Locate the cell with the specified text and output its [x, y] center coordinate. 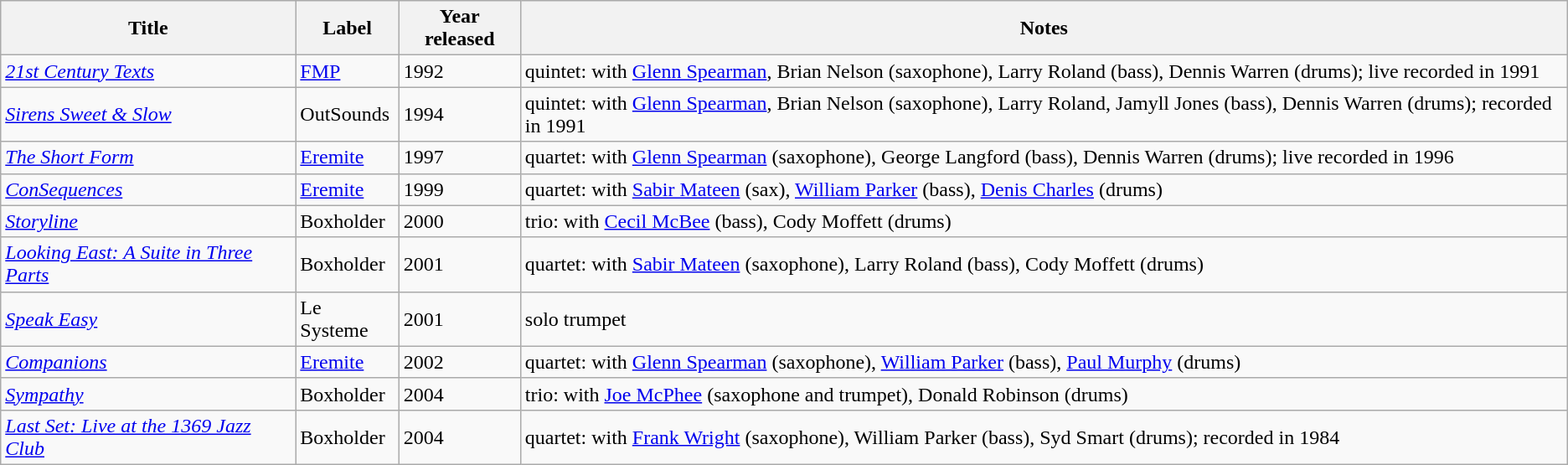
Last Set: Live at the 1369 Jazz Club [148, 437]
trio: with Cecil McBee (bass), Cody Moffett (drums) [1044, 221]
1994 [459, 114]
Notes [1044, 28]
Looking East: A Suite in Three Parts [148, 265]
2000 [459, 221]
Sympathy [148, 394]
2002 [459, 362]
Companions [148, 362]
Le Systeme [347, 318]
Speak Easy [148, 318]
FMP [347, 71]
quartet: with Frank Wright (saxophone), William Parker (bass), Syd Smart (drums); recorded in 1984 [1044, 437]
quintet: with Glenn Spearman, Brian Nelson (saxophone), Larry Roland (bass), Dennis Warren (drums); live recorded in 1991 [1044, 71]
quintet: with Glenn Spearman, Brian Nelson (saxophone), Larry Roland, Jamyll Jones (bass), Dennis Warren (drums); recorded in 1991 [1044, 114]
solo trumpet [1044, 318]
quartet: with Sabir Mateen (saxophone), Larry Roland (bass), Cody Moffett (drums) [1044, 265]
ConSequences [148, 189]
Storyline [148, 221]
OutSounds [347, 114]
quartet: with Sabir Mateen (sax), William Parker (bass), Denis Charles (drums) [1044, 189]
21st Century Texts [148, 71]
Sirens Sweet & Slow [148, 114]
1992 [459, 71]
quartet: with Glenn Spearman (saxophone), George Langford (bass), Dennis Warren (drums); live recorded in 1996 [1044, 158]
quartet: with Glenn Spearman (saxophone), William Parker (bass), Paul Murphy (drums) [1044, 362]
1999 [459, 189]
trio: with Joe McPhee (saxophone and trumpet), Donald Robinson (drums) [1044, 394]
1997 [459, 158]
Title [148, 28]
The Short Form [148, 158]
Label [347, 28]
Year released [459, 28]
